Find where the given text appears and provide that cell's center as (X, Y) coordinate. 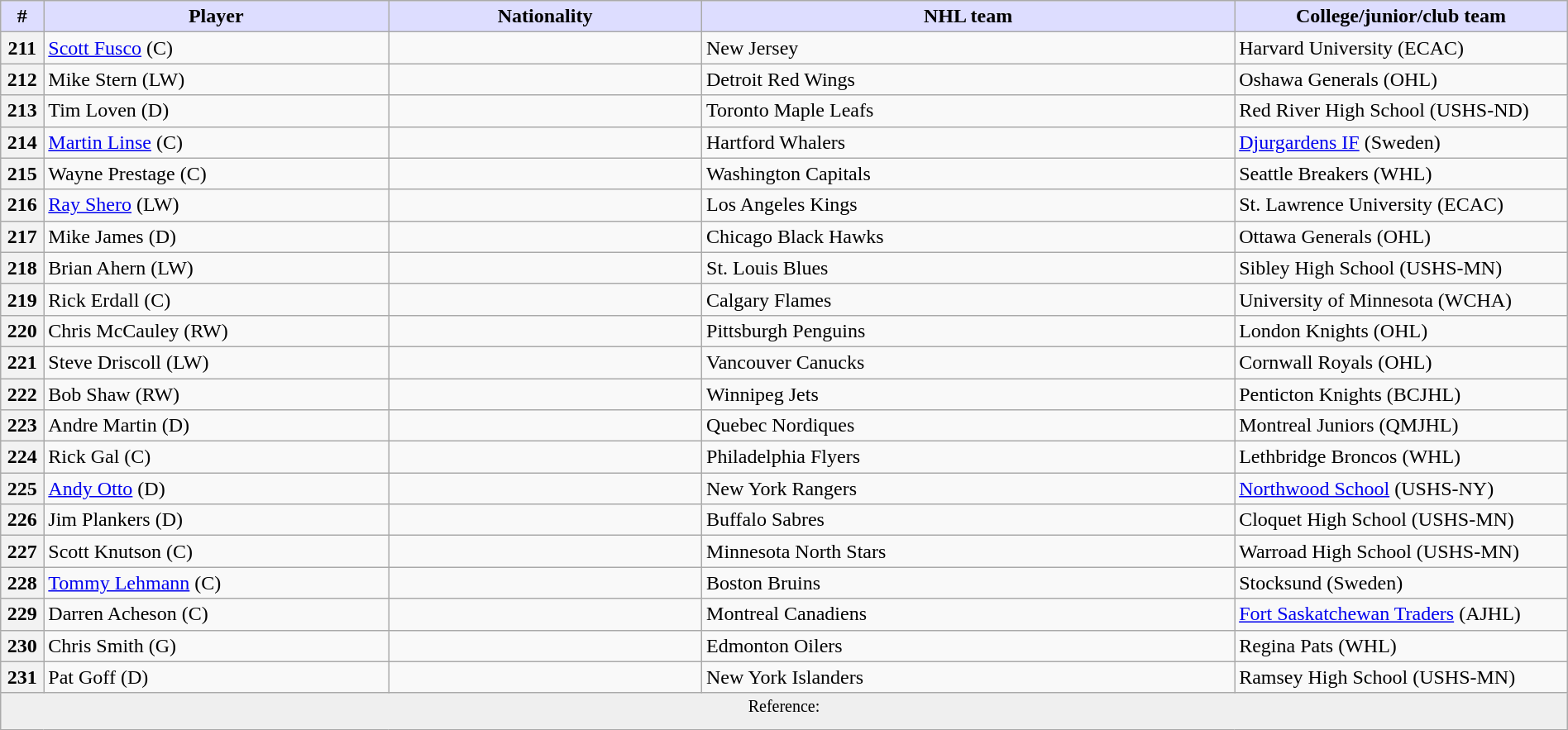
Steve Driscoll (LW) (217, 362)
Northwood School (USHS-NY) (1401, 489)
Chris McCauley (RW) (217, 331)
New York Rangers (968, 489)
Wayne Prestage (C) (217, 174)
Buffalo Sabres (968, 520)
Martin Linse (C) (217, 142)
212 (22, 79)
Tommy Lehmann (C) (217, 583)
216 (22, 205)
224 (22, 457)
Seattle Breakers (WHL) (1401, 174)
Quebec Nordiques (968, 426)
Vancouver Canucks (968, 362)
Warroad High School (USHS-MN) (1401, 551)
Cornwall Royals (OHL) (1401, 362)
211 (22, 48)
Brian Ahern (LW) (217, 268)
Chris Smith (G) (217, 646)
213 (22, 111)
London Knights (OHL) (1401, 331)
220 (22, 331)
Ottawa Generals (OHL) (1401, 236)
Boston Bruins (968, 583)
Fort Saskatchewan Traders (AJHL) (1401, 614)
# (22, 17)
Winnipeg Jets (968, 394)
Sibley High School (USHS-MN) (1401, 268)
Montreal Canadiens (968, 614)
Ray Shero (LW) (217, 205)
Bob Shaw (RW) (217, 394)
Andre Martin (D) (217, 426)
Player (217, 17)
Regina Pats (WHL) (1401, 646)
227 (22, 551)
Chicago Black Hawks (968, 236)
Montreal Juniors (QMJHL) (1401, 426)
Mike Stern (LW) (217, 79)
Jim Plankers (D) (217, 520)
Minnesota North Stars (968, 551)
St. Louis Blues (968, 268)
NHL team (968, 17)
222 (22, 394)
New Jersey (968, 48)
Mike James (D) (217, 236)
Nationality (546, 17)
University of Minnesota (WCHA) (1401, 299)
219 (22, 299)
Washington Capitals (968, 174)
New York Islanders (968, 677)
214 (22, 142)
Reference: (784, 711)
218 (22, 268)
Philadelphia Flyers (968, 457)
College/junior/club team (1401, 17)
Scott Fusco (C) (217, 48)
St. Lawrence University (ECAC) (1401, 205)
Cloquet High School (USHS-MN) (1401, 520)
Rick Gal (C) (217, 457)
Andy Otto (D) (217, 489)
223 (22, 426)
Calgary Flames (968, 299)
231 (22, 677)
Toronto Maple Leafs (968, 111)
Ramsey High School (USHS-MN) (1401, 677)
Penticton Knights (BCJHL) (1401, 394)
Pittsburgh Penguins (968, 331)
225 (22, 489)
221 (22, 362)
229 (22, 614)
Stocksund (Sweden) (1401, 583)
226 (22, 520)
Detroit Red Wings (968, 79)
Edmonton Oilers (968, 646)
217 (22, 236)
Hartford Whalers (968, 142)
Darren Acheson (C) (217, 614)
Djurgardens IF (Sweden) (1401, 142)
Oshawa Generals (OHL) (1401, 79)
Scott Knutson (C) (217, 551)
228 (22, 583)
Red River High School (USHS-ND) (1401, 111)
Tim Loven (D) (217, 111)
Lethbridge Broncos (WHL) (1401, 457)
Los Angeles Kings (968, 205)
Harvard University (ECAC) (1401, 48)
230 (22, 646)
Rick Erdall (C) (217, 299)
215 (22, 174)
Pat Goff (D) (217, 677)
